Scan for the cell matching the given text and deliver its [X, Y] coordinate at center. 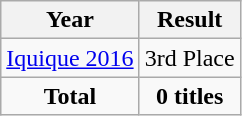
3rd Place [190, 58]
Result [190, 20]
Total [70, 96]
0 titles [190, 96]
Year [70, 20]
Iquique 2016 [70, 58]
